Capture the cell that displays the provided text and extract its [X, Y] central coordinate. 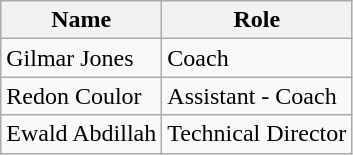
Ewald Abdillah [82, 134]
Gilmar Jones [82, 58]
Role [257, 20]
Name [82, 20]
Coach [257, 58]
Assistant - Coach [257, 96]
Technical Director [257, 134]
Redon Coulor [82, 96]
